For the text-containing cell, return its midpoint in (X, Y) coordinate format. 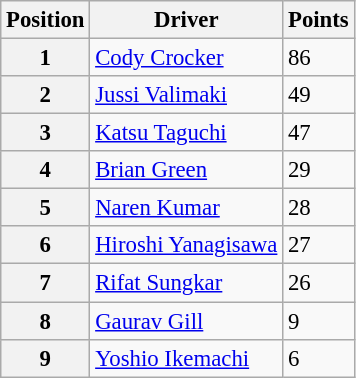
Katsu Taguchi (186, 133)
5 (46, 208)
26 (318, 283)
86 (318, 58)
Position (46, 20)
3 (46, 133)
Cody Crocker (186, 58)
Brian Green (186, 170)
27 (318, 245)
2 (46, 95)
Jussi Valimaki (186, 95)
Gaurav Gill (186, 321)
Naren Kumar (186, 208)
Rifat Sungkar (186, 283)
Hiroshi Yanagisawa (186, 245)
47 (318, 133)
Driver (186, 20)
Yoshio Ikemachi (186, 358)
49 (318, 95)
28 (318, 208)
8 (46, 321)
29 (318, 170)
1 (46, 58)
7 (46, 283)
Points (318, 20)
4 (46, 170)
